Search for the cell housing the specified text and yield its (x, y) center coordinate. 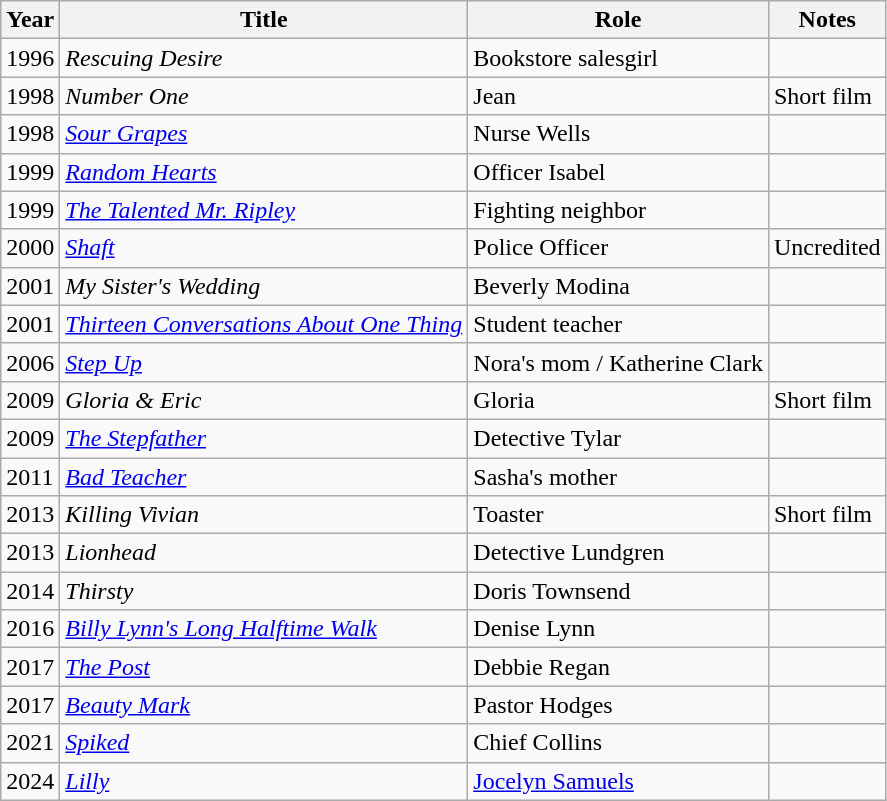
Police Officer (618, 248)
Student teacher (618, 324)
Year (30, 20)
Thirsty (264, 591)
The Talented Mr. Ripley (264, 210)
2016 (30, 629)
Denise Lynn (618, 629)
Jocelyn Samuels (618, 781)
1996 (30, 58)
Bookstore salesgirl (618, 58)
2006 (30, 362)
Nurse Wells (618, 134)
Spiked (264, 743)
2014 (30, 591)
Sour Grapes (264, 134)
Debbie Regan (618, 667)
Title (264, 20)
Beauty Mark (264, 705)
Uncredited (827, 248)
Nora's mom / Katherine Clark (618, 362)
My Sister's Wedding (264, 286)
Thirteen Conversations About One Thing (264, 324)
Killing Vivian (264, 515)
Role (618, 20)
Rescuing Desire (264, 58)
Bad Teacher (264, 477)
Number One (264, 96)
2000 (30, 248)
2011 (30, 477)
Shaft (264, 248)
The Post (264, 667)
Beverly Modina (618, 286)
Officer Isabel (618, 172)
Gloria (618, 400)
Lilly (264, 781)
The Stepfather (264, 438)
Chief Collins (618, 743)
Sasha's mother (618, 477)
Detective Lundgren (618, 553)
Random Hearts (264, 172)
Notes (827, 20)
2024 (30, 781)
Step Up (264, 362)
Fighting neighbor (618, 210)
Pastor Hodges (618, 705)
Billy Lynn's Long Halftime Walk (264, 629)
Toaster (618, 515)
Lionhead (264, 553)
2021 (30, 743)
Doris Townsend (618, 591)
Detective Tylar (618, 438)
Gloria & Eric (264, 400)
Jean (618, 96)
